Pinpoint the cell where the given text exists, returning its [X, Y] midpoint coordinate. 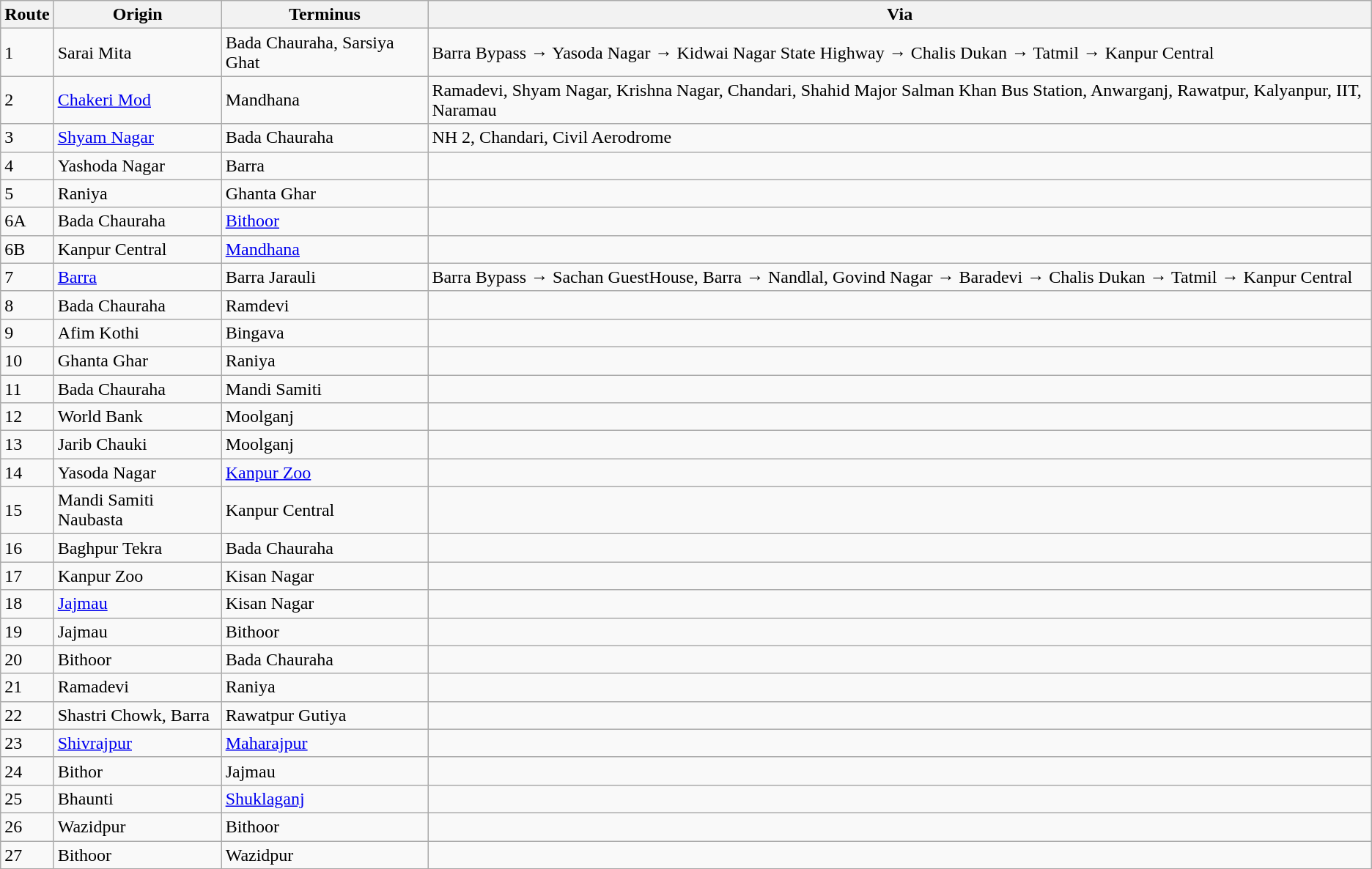
Yasoda Nagar [138, 473]
9 [27, 333]
3 [27, 138]
Baghpur Tekra [138, 548]
Ramadevi [138, 687]
Rawatpur Gutiya [325, 715]
Chakeri Mod [138, 100]
7 [27, 277]
23 [27, 743]
Route [27, 15]
Via [900, 15]
Bhaunti [138, 799]
Shastri Chowk, Barra [138, 715]
25 [27, 799]
Ramdevi [325, 305]
Bingava [325, 333]
15 [27, 510]
Yashoda Nagar [138, 166]
13 [27, 445]
6B [27, 249]
26 [27, 827]
Jarib Chauki [138, 445]
Terminus [325, 15]
Bithor [138, 771]
8 [27, 305]
21 [27, 687]
Afim Kothi [138, 333]
4 [27, 166]
12 [27, 417]
16 [27, 548]
5 [27, 193]
14 [27, 473]
22 [27, 715]
17 [27, 576]
Origin [138, 15]
Bada Chauraha, Sarsiya Ghat [325, 53]
2 [27, 100]
11 [27, 389]
World Bank [138, 417]
27 [27, 855]
20 [27, 659]
Ramadevi, Shyam Nagar, Krishna Nagar, Chandari, Shahid Major Salman Khan Bus Station, Anwarganj, Rawatpur, Kalyanpur, IIT, Naramau [900, 100]
Barra Bypass → Yasoda Nagar → Kidwai Nagar State Highway → Chalis Dukan → Tatmil → Kanpur Central [900, 53]
24 [27, 771]
Barra Jarauli [325, 277]
NH 2, Chandari, Civil Aerodrome [900, 138]
6A [27, 221]
Shyam Nagar [138, 138]
19 [27, 632]
Mandi Samiti Naubasta [138, 510]
Shuklaganj [325, 799]
10 [27, 360]
Barra Bypass → Sachan GuestHouse, Barra → Nandlal, Govind Nagar → Baradevi → Chalis Dukan → Tatmil → Kanpur Central [900, 277]
1 [27, 53]
18 [27, 604]
Mandi Samiti [325, 389]
Shivrajpur [138, 743]
Sarai Mita [138, 53]
Maharajpur [325, 743]
